Extract the (X, Y) coordinate from the center of the cell holding the provided text.  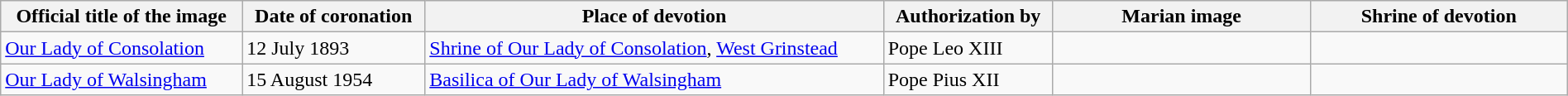
Basilica of Our Lady of Walsingham (654, 79)
Our Lady of Walsingham (122, 79)
Date of coronation (334, 17)
Marian image (1181, 17)
Shrine of devotion (1439, 17)
12 July 1893 (334, 48)
15 August 1954 (334, 79)
Official title of the image (122, 17)
Shrine of Our Lady of Consolation, West Grinstead (654, 48)
Place of devotion (654, 17)
Authorization by (968, 17)
Pope Pius XII (968, 79)
Our Lady of Consolation (122, 48)
Pope Leo XIII (968, 48)
